Provide the [x, y] coordinate of the cell's center where the given text is located.  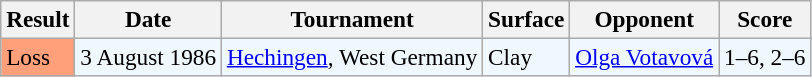
Result [38, 19]
Olga Votavová [644, 57]
Loss [38, 57]
Tournament [352, 19]
Date [148, 19]
Opponent [644, 19]
Hechingen, West Germany [352, 57]
Surface [526, 19]
Score [765, 19]
1–6, 2–6 [765, 57]
Clay [526, 57]
3 August 1986 [148, 57]
